Identify which cell holds the provided text, then report its [X, Y] central coordinate. 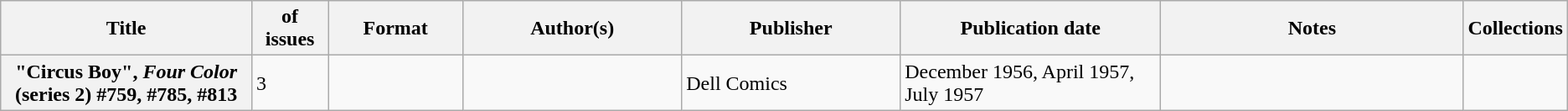
Publication date [1030, 29]
Collections [1515, 29]
Dell Comics [791, 82]
Notes [1312, 29]
Author(s) [573, 29]
of issues [290, 29]
Format [395, 29]
Title [126, 29]
Publisher [791, 29]
December 1956, April 1957, July 1957 [1030, 82]
3 [290, 82]
"Circus Boy", Four Color (series 2) #759, #785, #813 [126, 82]
